Output the (x, y) coordinate of the center of the cell containing the given text.  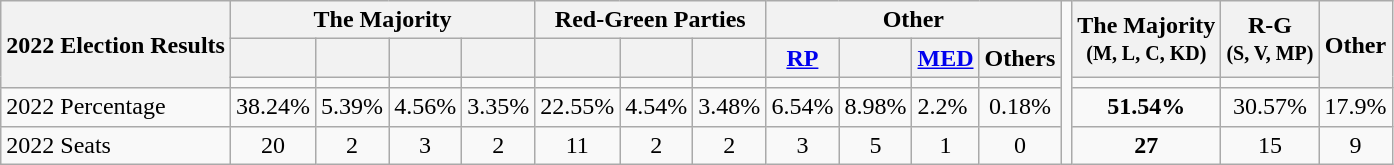
8.98% (876, 107)
15 (1270, 145)
MED (946, 58)
38.24% (272, 107)
4.56% (426, 107)
0.18% (1020, 107)
30.57% (1270, 107)
RP (802, 58)
3.48% (730, 107)
11 (578, 145)
17.9% (1356, 107)
Others (1020, 58)
3.35% (498, 107)
The Majority(M, L, C, KD) (1146, 39)
2022 Seats (116, 145)
5.39% (352, 107)
R-G(S, V, MP) (1270, 39)
6.54% (802, 107)
2022 Percentage (116, 107)
27 (1146, 145)
2022 Election Results (116, 44)
22.55% (578, 107)
5 (876, 145)
1 (946, 145)
0 (1020, 145)
Red-Green Parties (650, 20)
2.2% (946, 107)
The Majority (382, 20)
20 (272, 145)
9 (1356, 145)
4.54% (656, 107)
51.54% (1146, 107)
